Provide the [X, Y] coordinate of the cell's center where the given text is located.  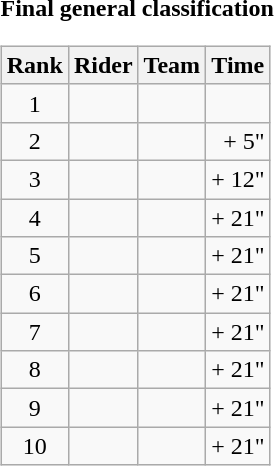
Time [238, 65]
4 [34, 217]
+ 5" [238, 141]
6 [34, 294]
1 [34, 103]
Team [172, 65]
10 [34, 446]
5 [34, 256]
2 [34, 141]
Rider [103, 65]
+ 12" [238, 179]
7 [34, 332]
Rank [34, 65]
9 [34, 408]
3 [34, 179]
8 [34, 370]
